Detect which cell encompasses the target text, then output its [X, Y] center coordinate. 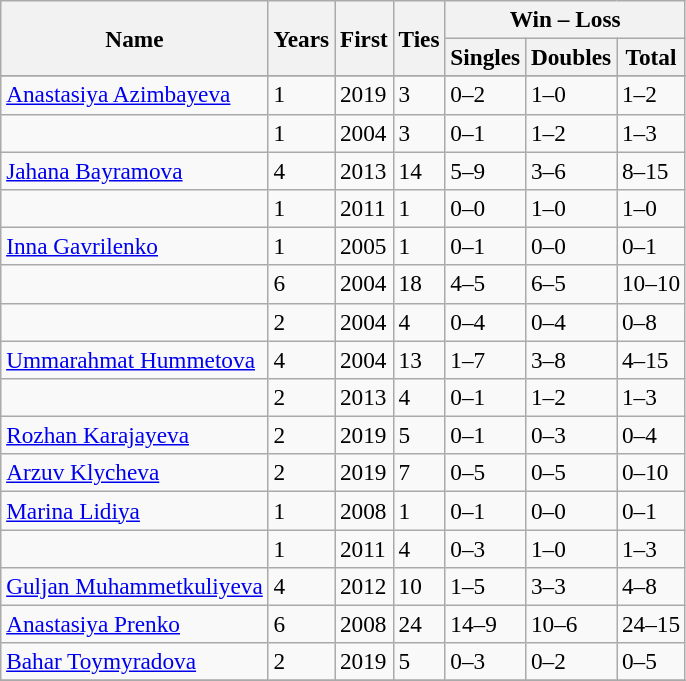
Inna Gavrilenko [134, 246]
24–15 [650, 624]
8–15 [650, 170]
2005 [364, 246]
1–5 [486, 586]
4–8 [650, 586]
Rozhan Karajayeva [134, 435]
13 [419, 359]
7 [419, 473]
24 [419, 624]
Doubles [572, 57]
0–10 [650, 473]
18 [419, 284]
10–10 [650, 284]
Arzuv Klycheva [134, 473]
10 [419, 586]
4–5 [486, 284]
Jahana Bayramova [134, 170]
14–9 [486, 624]
Name [134, 38]
14 [419, 170]
5–9 [486, 170]
3–8 [572, 359]
Anastasiya Prenko [134, 624]
Win – Loss [566, 19]
Marina Lidiya [134, 510]
Years [301, 38]
Anastasiya Azimbayeva [134, 95]
3–6 [572, 170]
First [364, 38]
Ummarahmat Hummetova [134, 359]
Singles [486, 57]
Guljan Muhammetkuliyeva [134, 586]
10–6 [572, 624]
6–5 [572, 284]
Total [650, 57]
3–3 [572, 586]
4–15 [650, 359]
2012 [364, 586]
1–7 [486, 359]
0–8 [650, 322]
Bahar Toymyradova [134, 662]
Ties [419, 38]
